Extract the (x, y) coordinate from the center of the cell holding the provided text.  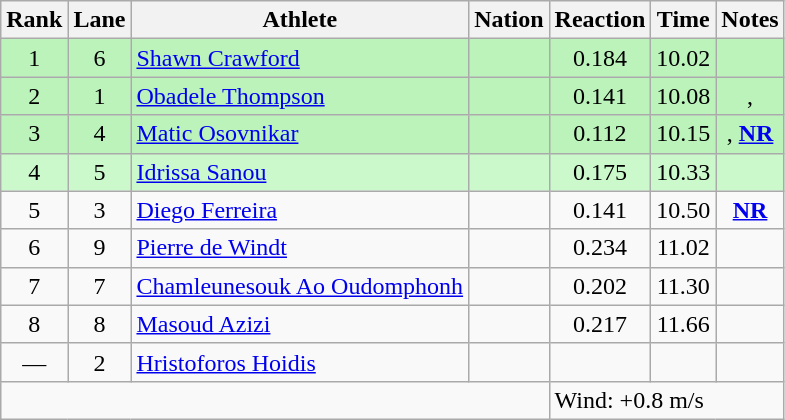
Shawn Crawford (300, 58)
0.202 (600, 286)
10.15 (684, 134)
Time (684, 20)
Notes (750, 20)
0.175 (600, 172)
9 (100, 248)
Masoud Azizi (300, 324)
0.184 (600, 58)
Diego Ferreira (300, 210)
10.33 (684, 172)
Chamleunesouk Ao Oudomphonh (300, 286)
Obadele Thompson (300, 96)
Hristoforos Hoidis (300, 362)
Idrissa Sanou (300, 172)
11.02 (684, 248)
, (750, 96)
11.30 (684, 286)
Rank (34, 20)
0.234 (600, 248)
Matic Osovnikar (300, 134)
10.02 (684, 58)
Nation (509, 20)
10.08 (684, 96)
Lane (100, 20)
Wind: +0.8 m/s (666, 400)
11.66 (684, 324)
— (34, 362)
, NR (750, 134)
Pierre de Windt (300, 248)
10.50 (684, 210)
Athlete (300, 20)
0.112 (600, 134)
Reaction (600, 20)
NR (750, 210)
0.217 (600, 324)
